Pinpoint the cell where the given text exists, returning its (x, y) midpoint coordinate. 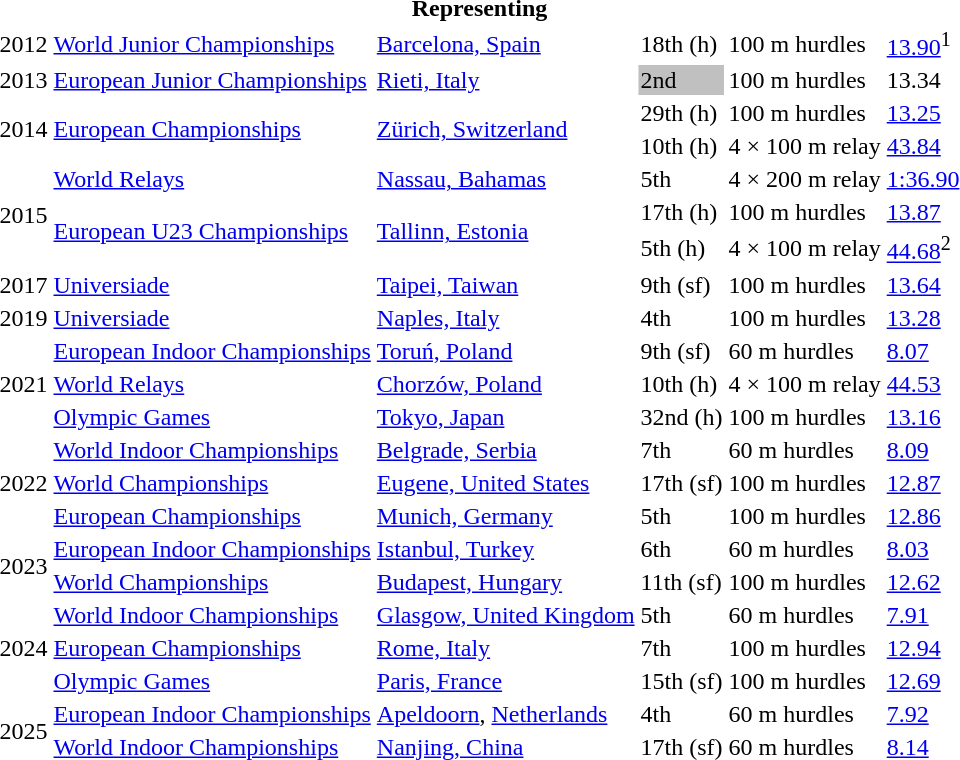
Barcelona, Spain (506, 44)
Budapest, Hungary (506, 582)
Rome, Italy (506, 648)
Zürich, Switzerland (506, 130)
Paris, France (506, 681)
European U23 Championships (212, 232)
Taipei, Taiwan (506, 285)
2nd (682, 80)
29th (h) (682, 113)
32nd (h) (682, 417)
4 × 200 m relay (804, 179)
Tallinn, Estonia (506, 232)
World Junior Championships (212, 44)
Nassau, Bahamas (506, 179)
Apeldoorn, Netherlands (506, 714)
11th (sf) (682, 582)
European Junior Championships (212, 80)
Tokyo, Japan (506, 417)
Munich, Germany (506, 516)
17th (h) (682, 212)
5th (h) (682, 248)
6th (682, 549)
Toruń, Poland (506, 351)
17th (sf) (682, 483)
Naples, Italy (506, 318)
Eugene, United States (506, 483)
Glasgow, United Kingdom (506, 615)
18th (h) (682, 44)
Chorzów, Poland (506, 384)
Belgrade, Serbia (506, 450)
Rieti, Italy (506, 80)
15th (sf) (682, 681)
Istanbul, Turkey (506, 549)
